Extract the (x, y) coordinate from the center of the cell holding the provided text.  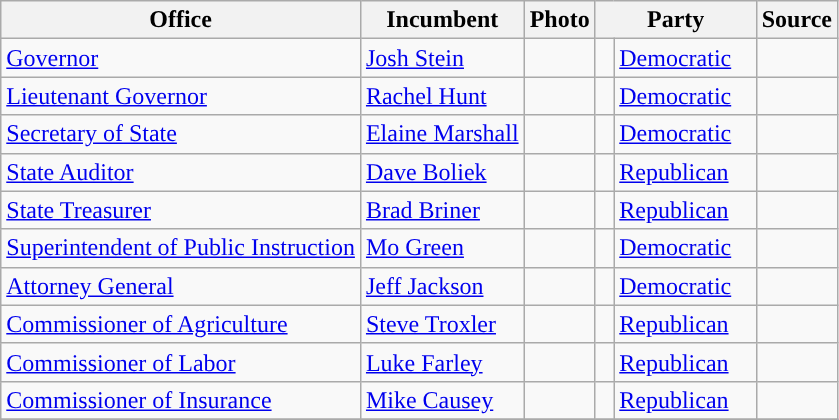
Brad Briner (442, 210)
Attorney General (181, 286)
Commissioner of Agriculture (181, 324)
Josh Stein (442, 58)
Secretary of State (181, 134)
Incumbent (442, 20)
Source (796, 20)
Steve Troxler (442, 324)
Commissioner of Labor (181, 362)
Superintendent of Public Instruction (181, 248)
Jeff Jackson (442, 286)
Rachel Hunt (442, 96)
Photo (560, 20)
Commissioner of Insurance (181, 400)
Party (676, 20)
Lieutenant Governor (181, 96)
Elaine Marshall (442, 134)
Luke Farley (442, 362)
Dave Boliek (442, 172)
Governor (181, 58)
Mo Green (442, 248)
Office (181, 20)
State Auditor (181, 172)
Mike Causey (442, 400)
State Treasurer (181, 210)
